Extract the [x, y] coordinate from the center of the cell holding the provided text.  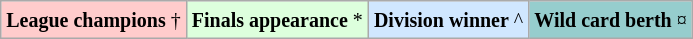
Finals appearance * [277, 20]
Wild card berth ¤ [610, 20]
Division winner ^ [448, 20]
League champions † [94, 20]
